Return the [X, Y] coordinate for the center point of the cell that contains the specified text.  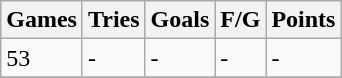
Goals [180, 20]
Games [42, 20]
53 [42, 58]
Tries [114, 20]
F/G [240, 20]
Points [304, 20]
